Find where the given text appears and provide that cell's center as (X, Y) coordinate. 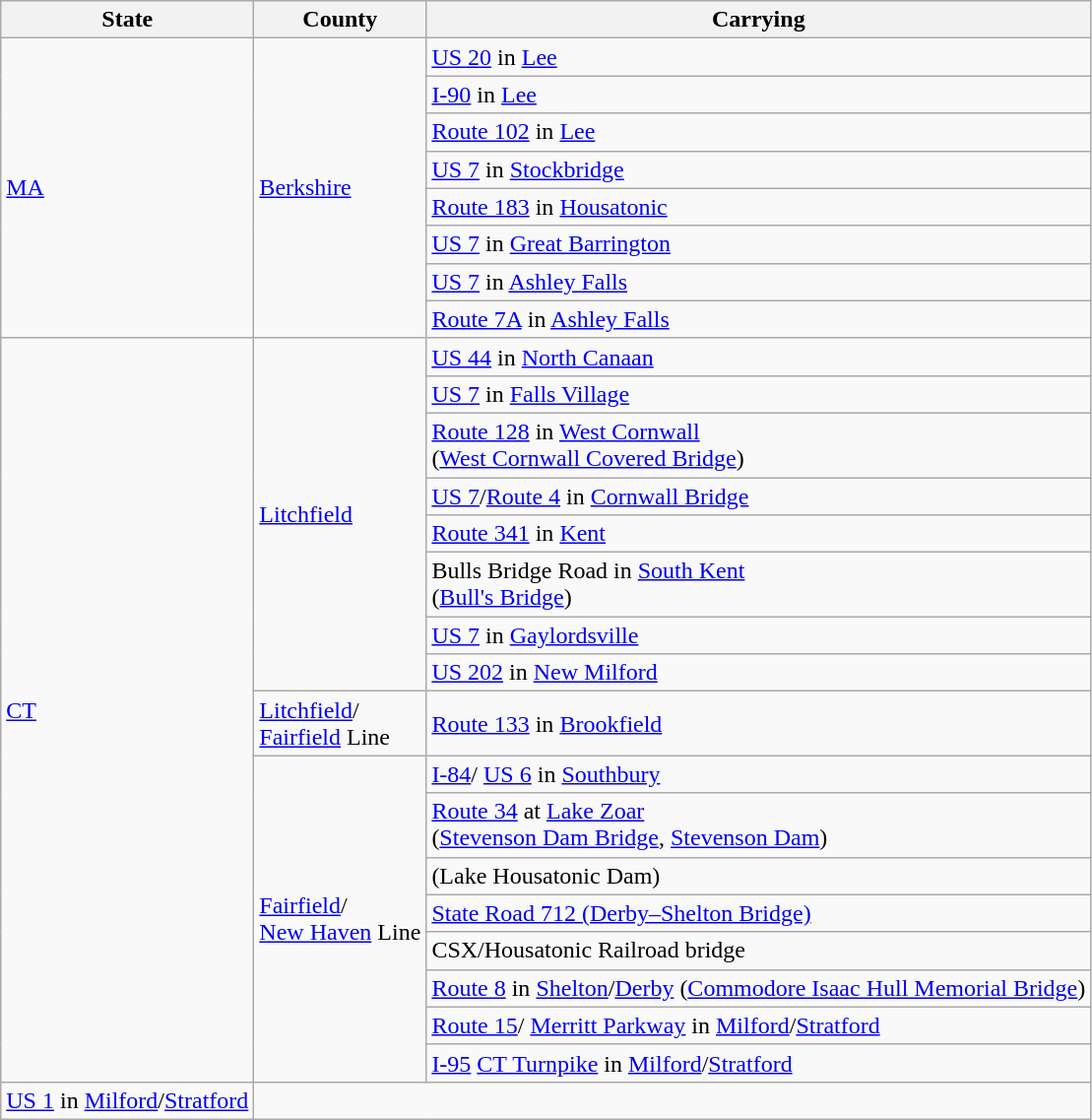
I-84/ US 6 in Southbury (758, 774)
Route 15/ Merritt Parkway in Milford/Stratford (758, 1025)
Route 7A in Ashley Falls (758, 319)
I-95 CT Turnpike in Milford/Stratford (758, 1063)
Carrying (758, 20)
US 202 in New Milford (758, 673)
CSX/Housatonic Railroad bridge (758, 951)
US 7 in Stockbridge (758, 169)
I-90 in Lee (758, 95)
State (128, 20)
Route 128 in West Cornwall(West Cornwall Covered Bridge) (758, 445)
Litchfield/Fairfield Line (341, 723)
US 7 in Falls Village (758, 394)
MA (128, 188)
Route 183 in Housatonic (758, 207)
County (341, 20)
State Road 712 (Derby–Shelton Bridge) (758, 913)
US 20 in Lee (758, 57)
Litchfield (341, 514)
US 7 in Ashley Falls (758, 282)
(Lake Housatonic Dam) (758, 876)
US 1 in Milford/Stratford (128, 1100)
Route 8 in Shelton/Derby (Commodore Isaac Hull Memorial Bridge) (758, 988)
US 7 in Great Barrington (758, 244)
Berkshire (341, 188)
US 7/Route 4 in Cornwall Bridge (758, 495)
Route 34 at Lake Zoar(Stevenson Dam Bridge, Stevenson Dam) (758, 825)
US 7 in Gaylordsville (758, 635)
Bulls Bridge Road in South Kent(Bull's Bridge) (758, 585)
Route 133 in Brookfield (758, 723)
US 44 in North Canaan (758, 357)
Route 102 in Lee (758, 132)
CT (128, 709)
Route 341 in Kent (758, 534)
Fairfield/New Haven Line (341, 919)
